Return [x, y] of the center of cell containing provided text 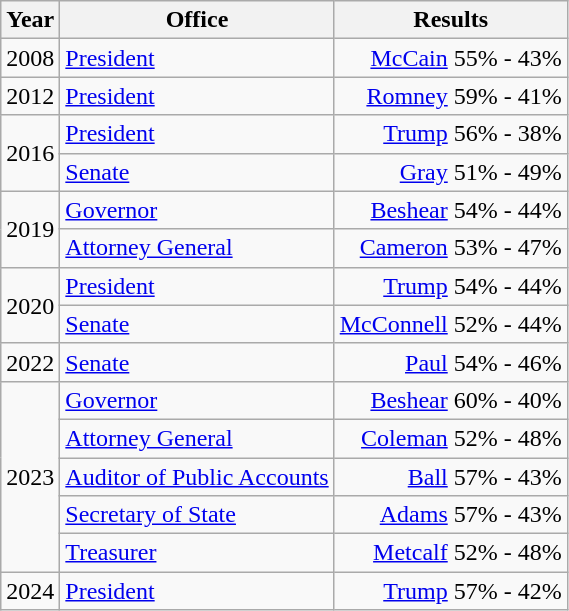
Paul 54% - 46% [450, 362]
Trump 54% - 44% [450, 286]
McConnell 52% - 44% [450, 324]
Trump 56% - 38% [450, 134]
2008 [30, 58]
2019 [30, 229]
McCain 55% - 43% [450, 58]
Ball 57% - 43% [450, 477]
Beshear 54% - 44% [450, 210]
Coleman 52% - 48% [450, 438]
Metcalf 52% - 48% [450, 553]
Results [450, 20]
Treasurer [197, 553]
Beshear 60% - 40% [450, 400]
Office [197, 20]
Auditor of Public Accounts [197, 477]
2020 [30, 305]
Secretary of State [197, 515]
2024 [30, 591]
Cameron 53% - 47% [450, 248]
Year [30, 20]
Gray 51% - 49% [450, 172]
2023 [30, 476]
Trump 57% - 42% [450, 591]
Romney 59% - 41% [450, 96]
2012 [30, 96]
Adams 57% - 43% [450, 515]
2022 [30, 362]
2016 [30, 153]
